Capture the cell that displays the provided text and extract its [x, y] central coordinate. 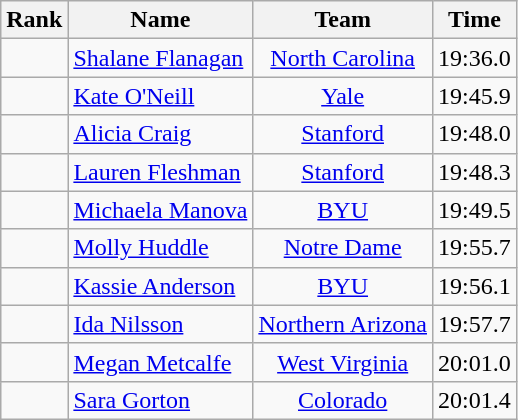
North Carolina [343, 58]
19:48.3 [475, 172]
Yale [343, 96]
Rank [34, 20]
Colorado [343, 400]
West Virginia [343, 362]
Molly Huddle [160, 248]
19:48.0 [475, 134]
19:55.7 [475, 248]
19:56.1 [475, 286]
Ida Nilsson [160, 324]
Kate O'Neill [160, 96]
19:45.9 [475, 96]
Sara Gorton [160, 400]
Team [343, 20]
Northern Arizona [343, 324]
Kassie Anderson [160, 286]
19:57.7 [475, 324]
Notre Dame [343, 248]
19:36.0 [475, 58]
Name [160, 20]
Michaela Manova [160, 210]
Lauren Fleshman [160, 172]
Shalane Flanagan [160, 58]
Megan Metcalfe [160, 362]
Time [475, 20]
Alicia Craig [160, 134]
20:01.0 [475, 362]
20:01.4 [475, 400]
19:49.5 [475, 210]
